Find where the given text appears and provide that cell's center as (X, Y) coordinate. 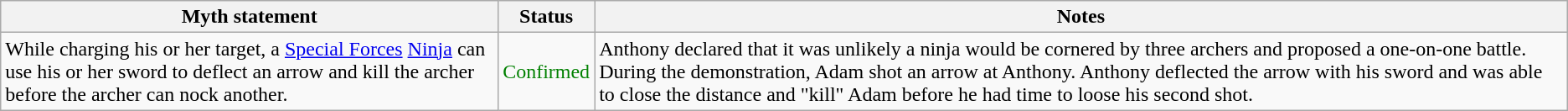
Status (546, 17)
Notes (1081, 17)
Myth statement (250, 17)
Confirmed (546, 71)
